Detect which cell encompasses the target text, then output its (X, Y) center coordinate. 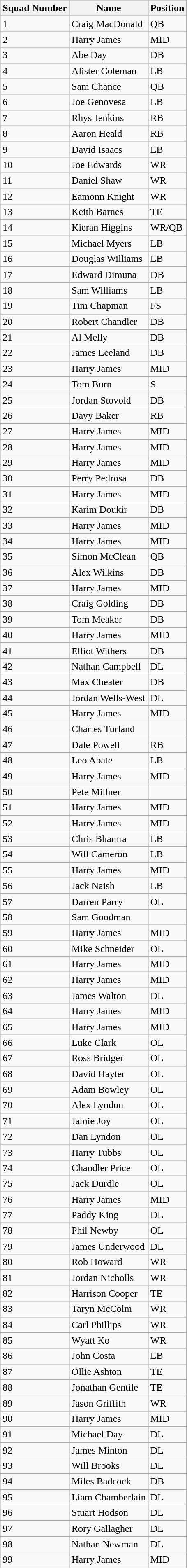
89 (35, 1403)
63 (35, 996)
5 (35, 86)
60 (35, 948)
84 (35, 1325)
Luke Clark (109, 1043)
30 (35, 478)
44 (35, 698)
Darren Parry (109, 901)
Rob Howard (109, 1262)
34 (35, 541)
98 (35, 1544)
Sam Chance (109, 86)
Paddy King (109, 1215)
Alex Wilkins (109, 572)
25 (35, 400)
David Hayter (109, 1074)
Will Cameron (109, 854)
47 (35, 745)
83 (35, 1309)
Pete Millner (109, 792)
28 (35, 447)
51 (35, 807)
Kieran Higgins (109, 228)
78 (35, 1231)
16 (35, 259)
69 (35, 1090)
Elliot Withers (109, 651)
Robert Chandler (109, 322)
75 (35, 1183)
64 (35, 1011)
Eamonn Knight (109, 196)
Daniel Shaw (109, 180)
87 (35, 1372)
Jamie Joy (109, 1121)
13 (35, 212)
24 (35, 384)
73 (35, 1152)
93 (35, 1466)
Tim Chapman (109, 306)
22 (35, 353)
Rory Gallagher (109, 1528)
Aaron Heald (109, 133)
James Underwood (109, 1246)
72 (35, 1136)
12 (35, 196)
2 (35, 40)
Harrison Cooper (109, 1293)
32 (35, 510)
42 (35, 666)
86 (35, 1356)
Mike Schneider (109, 948)
9 (35, 149)
10 (35, 165)
56 (35, 886)
Michael Day (109, 1434)
67 (35, 1058)
71 (35, 1121)
Chandler Price (109, 1168)
70 (35, 1105)
62 (35, 980)
99 (35, 1560)
85 (35, 1340)
50 (35, 792)
48 (35, 761)
James Minton (109, 1450)
82 (35, 1293)
46 (35, 729)
94 (35, 1482)
Wyatt Ko (109, 1340)
79 (35, 1246)
James Leeland (109, 353)
74 (35, 1168)
Nathan Campbell (109, 666)
1 (35, 24)
Jordan Wells-West (109, 698)
65 (35, 1027)
23 (35, 369)
39 (35, 619)
Will Brooks (109, 1466)
4 (35, 71)
14 (35, 228)
29 (35, 463)
Dale Powell (109, 745)
Nathan Newman (109, 1544)
Tom Burn (109, 384)
Edward Dimuna (109, 275)
31 (35, 494)
Karim Doukir (109, 510)
61 (35, 964)
Ross Bridger (109, 1058)
27 (35, 431)
Jordan Nicholls (109, 1278)
15 (35, 243)
Max Cheater (109, 682)
Harry Tubbs (109, 1152)
Joe Edwards (109, 165)
7 (35, 118)
58 (35, 917)
54 (35, 854)
Carl Phillips (109, 1325)
43 (35, 682)
3 (35, 55)
Craig Golding (109, 604)
76 (35, 1199)
95 (35, 1497)
59 (35, 933)
Al Melly (109, 337)
Simon McClean (109, 557)
19 (35, 306)
Squad Number (35, 8)
41 (35, 651)
Adam Bowley (109, 1090)
Phil Newby (109, 1231)
Miles Badcock (109, 1482)
Michael Myers (109, 243)
18 (35, 290)
Alex Lyndon (109, 1105)
57 (35, 901)
40 (35, 635)
James Walton (109, 996)
Rhys Jenkins (109, 118)
WR/QB (167, 228)
6 (35, 102)
45 (35, 714)
Taryn McColm (109, 1309)
Jack Durdle (109, 1183)
36 (35, 572)
Name (109, 8)
Keith Barnes (109, 212)
Charles Turland (109, 729)
Leo Abate (109, 761)
Joe Genovesa (109, 102)
55 (35, 870)
66 (35, 1043)
Davy Baker (109, 415)
35 (35, 557)
S (167, 384)
97 (35, 1528)
11 (35, 180)
Sam Goodman (109, 917)
Liam Chamberlain (109, 1497)
92 (35, 1450)
77 (35, 1215)
52 (35, 823)
Ollie Ashton (109, 1372)
Chris Bhamra (109, 839)
John Costa (109, 1356)
88 (35, 1387)
Douglas Williams (109, 259)
Craig MacDonald (109, 24)
38 (35, 604)
17 (35, 275)
26 (35, 415)
81 (35, 1278)
Jordan Stovold (109, 400)
Jack Naish (109, 886)
33 (35, 525)
Position (167, 8)
96 (35, 1513)
Sam Williams (109, 290)
37 (35, 588)
Jason Griffith (109, 1403)
53 (35, 839)
Dan Lyndon (109, 1136)
8 (35, 133)
Jonathan Gentile (109, 1387)
91 (35, 1434)
68 (35, 1074)
Perry Pedrosa (109, 478)
FS (167, 306)
Alister Coleman (109, 71)
90 (35, 1419)
David Isaacs (109, 149)
Tom Meaker (109, 619)
80 (35, 1262)
20 (35, 322)
21 (35, 337)
Stuart Hodson (109, 1513)
49 (35, 776)
Abe Day (109, 55)
